Scan for the cell matching the given text and deliver its (x, y) coordinate at center. 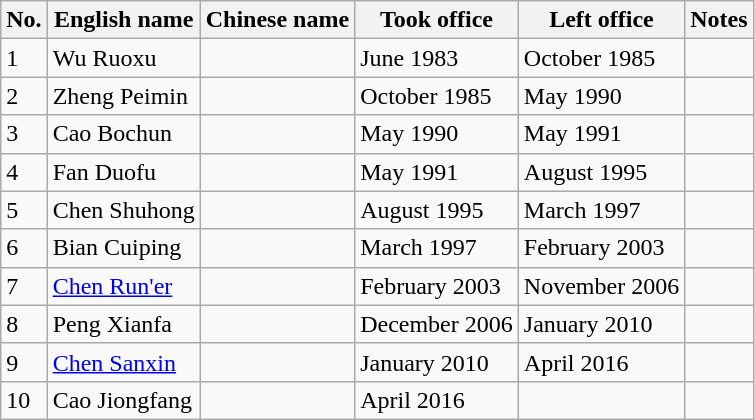
9 (24, 362)
November 2006 (601, 286)
7 (24, 286)
Cao Jiongfang (124, 400)
4 (24, 172)
3 (24, 134)
1 (24, 58)
Chen Sanxin (124, 362)
Chen Shuhong (124, 210)
Fan Duofu (124, 172)
English name (124, 20)
No. (24, 20)
Left office (601, 20)
10 (24, 400)
8 (24, 324)
Zheng Peimin (124, 96)
June 1983 (437, 58)
December 2006 (437, 324)
Chinese name (277, 20)
5 (24, 210)
Took office (437, 20)
Notes (719, 20)
Chen Run'er (124, 286)
6 (24, 248)
Bian Cuiping (124, 248)
Cao Bochun (124, 134)
2 (24, 96)
Wu Ruoxu (124, 58)
Peng Xianfa (124, 324)
